Locate the cell with the specified text and output its (x, y) center coordinate. 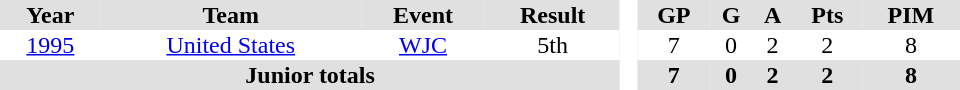
United States (231, 45)
Year (50, 15)
Pts (828, 15)
WJC (423, 45)
1995 (50, 45)
A (773, 15)
Event (423, 15)
Team (231, 15)
GP (674, 15)
PIM (911, 15)
Result (552, 15)
Junior totals (310, 75)
G (732, 15)
5th (552, 45)
